Search for the cell housing the specified text and yield its [x, y] center coordinate. 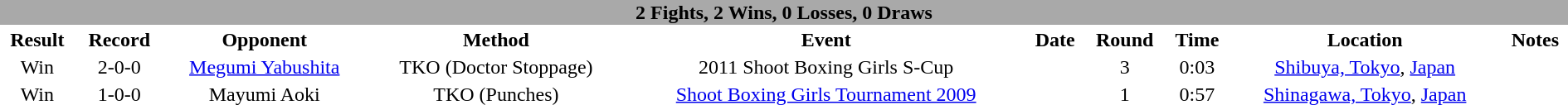
Location [1366, 40]
3 [1125, 67]
Opponent [265, 40]
Megumi Yabushita [265, 67]
2 Fights, 2 Wins, 0 Losses, 0 Draws [784, 12]
Record [119, 40]
Round [1125, 40]
Win [37, 67]
Notes [1535, 40]
2011 Shoot Boxing Girls S-Cup [826, 67]
Date [1055, 40]
2-0-0 [119, 67]
Result [37, 40]
Event [826, 40]
Method [496, 40]
0:03 [1196, 67]
Shibuya, Tokyo, Japan [1366, 67]
Time [1196, 40]
TKO (Doctor Stoppage) [496, 67]
